Output the (X, Y) coordinate of the center of the cell containing the given text.  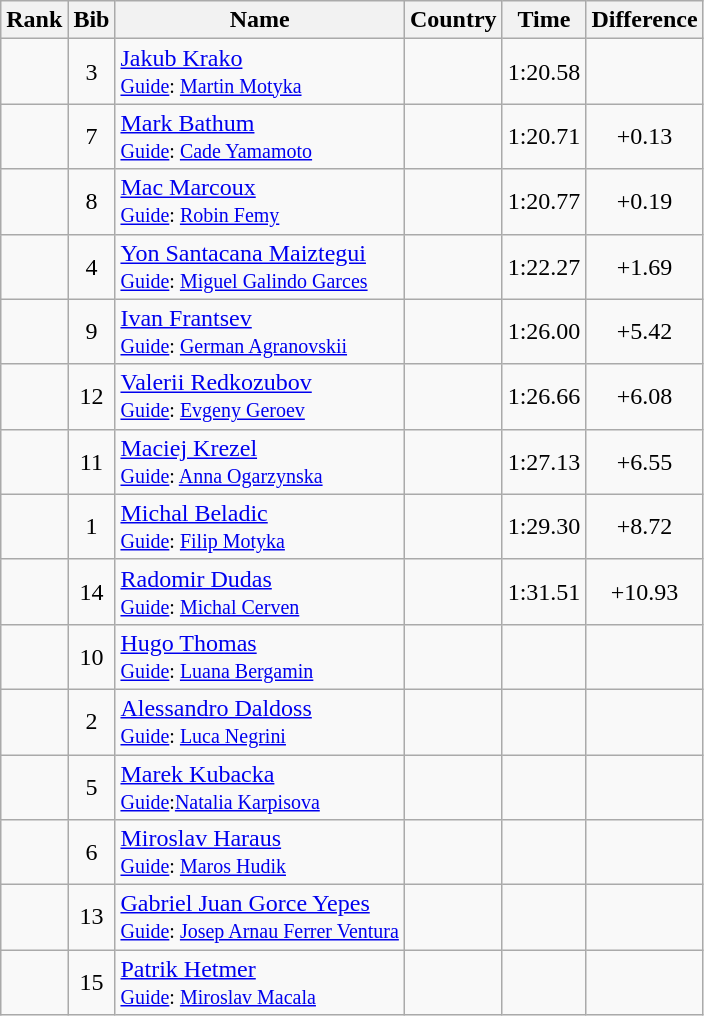
Mark BathumGuide: Cade Yamamoto (260, 136)
Time (544, 20)
+6.55 (644, 462)
1:31.51 (544, 592)
1:29.30 (544, 526)
10 (92, 656)
+5.42 (644, 332)
6 (92, 852)
Difference (644, 20)
+10.93 (644, 592)
Valerii RedkozubovGuide: Evgeny Geroev (260, 396)
Bib (92, 20)
Yon Santacana MaizteguiGuide: Miguel Galindo Garces (260, 266)
Name (260, 20)
7 (92, 136)
1:20.58 (544, 72)
1:22.27 (544, 266)
Country (453, 20)
5 (92, 786)
1:20.77 (544, 202)
Mac MarcouxGuide: Robin Femy (260, 202)
13 (92, 918)
1 (92, 526)
+6.08 (644, 396)
1:20.71 (544, 136)
+0.13 (644, 136)
1:26.66 (544, 396)
12 (92, 396)
+0.19 (644, 202)
1:26.00 (544, 332)
Ivan FrantsevGuide: German Agranovskii (260, 332)
Maciej KrezelGuide: Anna Ogarzynska (260, 462)
15 (92, 982)
Marek KubackaGuide:Natalia Karpisova (260, 786)
Jakub KrakoGuide: Martin Motyka (260, 72)
Rank (34, 20)
Alessandro DaldossGuide: Luca Negrini (260, 722)
1:27.13 (544, 462)
Hugo ThomasGuide: Luana Bergamin (260, 656)
+8.72 (644, 526)
Patrik HetmerGuide: Miroslav Macala (260, 982)
8 (92, 202)
14 (92, 592)
+1.69 (644, 266)
11 (92, 462)
Michal BeladicGuide: Filip Motyka (260, 526)
2 (92, 722)
4 (92, 266)
3 (92, 72)
9 (92, 332)
Radomir DudasGuide: Michal Cerven (260, 592)
Miroslav HarausGuide: Maros Hudik (260, 852)
Gabriel Juan Gorce YepesGuide: Josep Arnau Ferrer Ventura (260, 918)
